Extract the [X, Y] coordinate from the center of the cell holding the provided text.  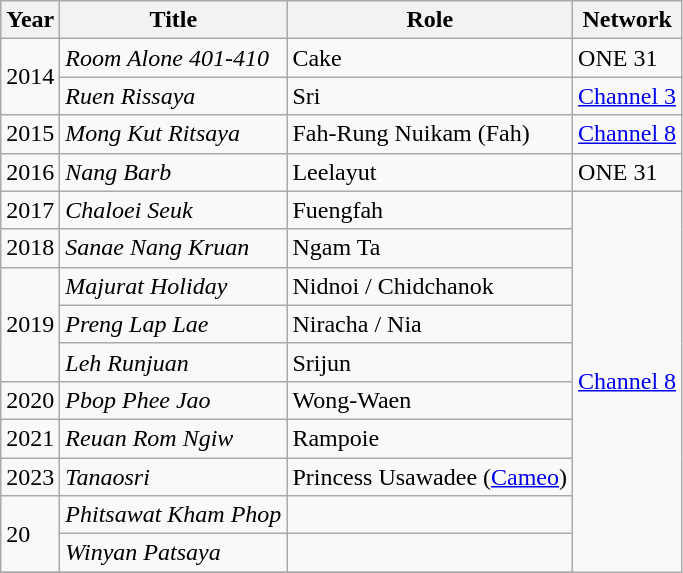
Year [30, 20]
Ngam Ta [430, 248]
Fah-Rung Nuikam (Fah) [430, 134]
Pbop Phee Jao [174, 400]
Fuengfah [430, 210]
Room Alone 401-410 [174, 58]
Preng Lap Lae [174, 324]
Reuan Rom Ngiw [174, 438]
Role [430, 20]
Cake [430, 58]
Ruen Rissaya [174, 96]
2018 [30, 248]
Nidnoi / Chidchanok [430, 286]
Majurat Holiday [174, 286]
2016 [30, 172]
2021 [30, 438]
2015 [30, 134]
Sri [430, 96]
Chaloei Seuk [174, 210]
Channel 3 [628, 96]
Title [174, 20]
Sanae Nang Kruan [174, 248]
20 [30, 534]
Wong-Waen [430, 400]
Winyan Patsaya [174, 553]
Phitsawat Kham Phop [174, 515]
Leh Runjuan [174, 362]
2020 [30, 400]
Princess Usawadee (Cameo) [430, 477]
Nang Barb [174, 172]
2023 [30, 477]
2014 [30, 77]
Tanaosri [174, 477]
Leelayut [430, 172]
Srijun [430, 362]
Rampoie [430, 438]
Mong Kut Ritsaya [174, 134]
2019 [30, 324]
Niracha / Nia [430, 324]
2017 [30, 210]
Network [628, 20]
